For the text-containing cell, return its midpoint in (x, y) coordinate format. 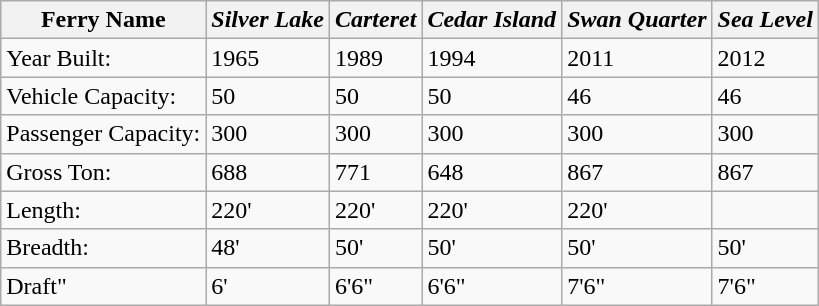
Passenger Capacity: (104, 134)
2012 (765, 58)
771 (375, 172)
Draft" (104, 286)
Vehicle Capacity: (104, 96)
Breadth: (104, 248)
Length: (104, 210)
1994 (492, 58)
1965 (268, 58)
648 (492, 172)
Gross Ton: (104, 172)
1989 (375, 58)
48' (268, 248)
Silver Lake (268, 20)
688 (268, 172)
Swan Quarter (637, 20)
2011 (637, 58)
Sea Level (765, 20)
Year Built: (104, 58)
6' (268, 286)
Cedar Island (492, 20)
Carteret (375, 20)
Ferry Name (104, 20)
